Return (x, y) of the center of cell containing provided text 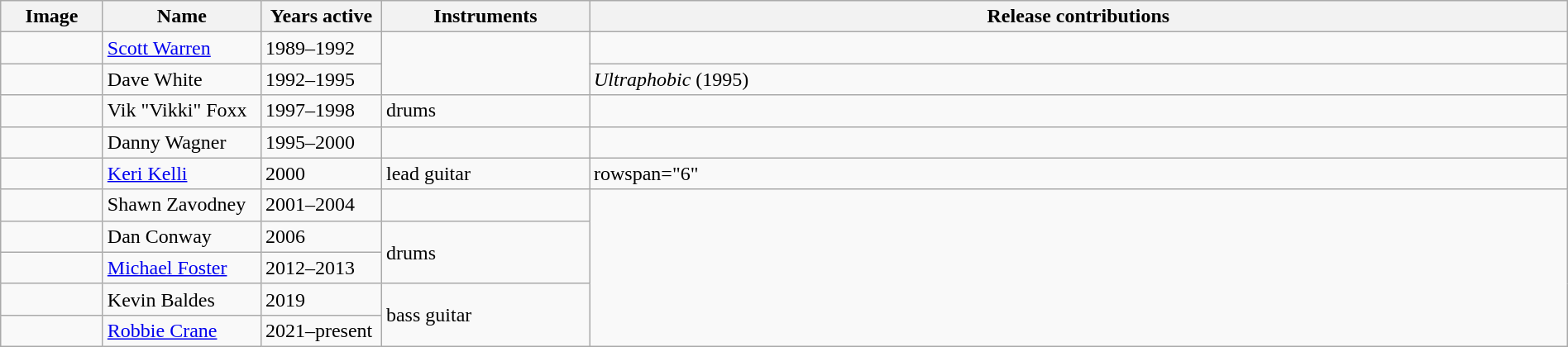
Keri Kelli (182, 173)
Instruments (485, 17)
Kevin Baldes (182, 299)
1995–2000 (321, 142)
2000 (321, 173)
Release contributions (1078, 17)
Years active (321, 17)
Dave White (182, 79)
2021–present (321, 330)
1989–1992 (321, 48)
Danny Wagner (182, 142)
Scott Warren (182, 48)
2019 (321, 299)
2012–2013 (321, 268)
Name (182, 17)
Robbie Crane (182, 330)
2001–2004 (321, 205)
Shawn Zavodney (182, 205)
bass guitar (485, 315)
lead guitar (485, 173)
1997–1998 (321, 111)
Ultraphobic (1995) (1078, 79)
Vik "Vikki" Foxx (182, 111)
2006 (321, 236)
1992–1995 (321, 79)
rowspan="6" (1078, 173)
Michael Foster (182, 268)
Dan Conway (182, 236)
Image (52, 17)
